Return the [x, y] coordinate for the center point of the cell that contains the specified text.  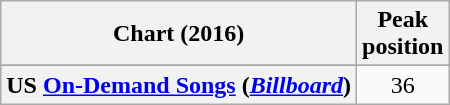
36 [403, 85]
US On-Demand Songs (Billboard) [179, 85]
Peakposition [403, 34]
Chart (2016) [179, 34]
